Determine the (x, y) coordinate at the center of the cell enclosing the given text.  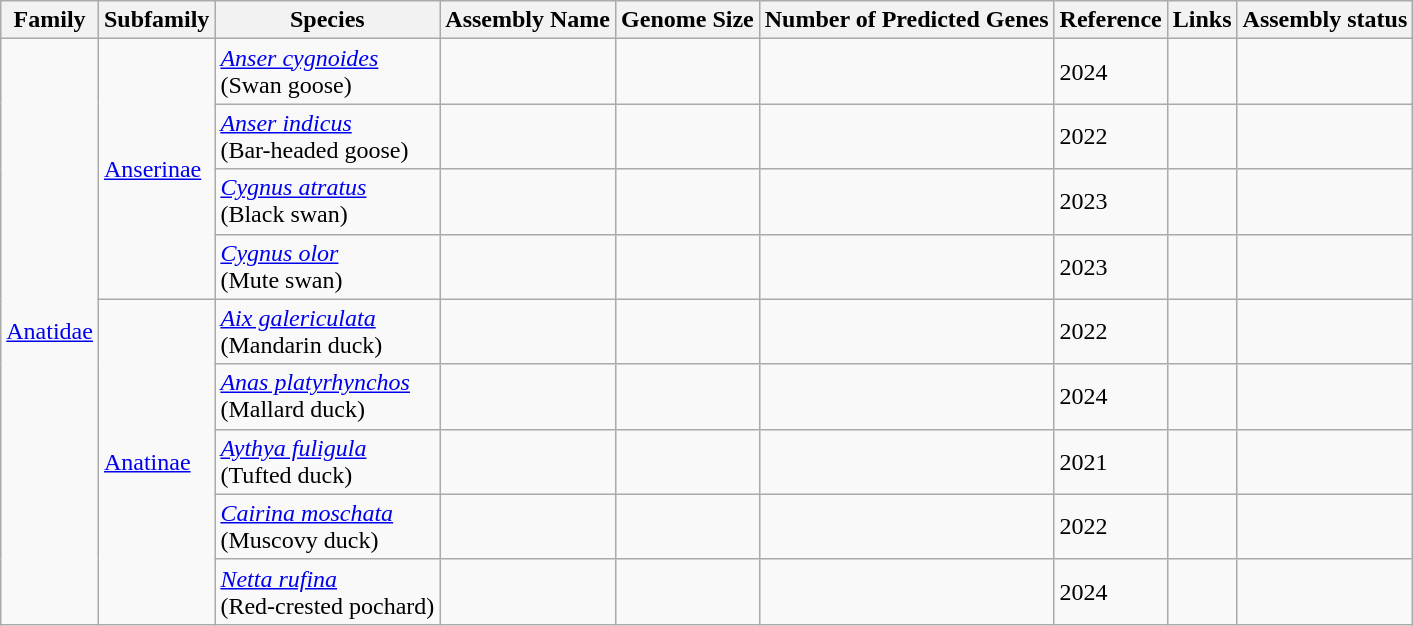
Assembly Name (528, 20)
Anser cygnoides(Swan goose) (328, 72)
Anatidae (50, 332)
Anas platyrhynchos(Mallard duck) (328, 396)
Netta rufina(Red-crested pochard) (328, 592)
Cairina moschata(Muscovy duck) (328, 526)
2021 (1110, 462)
Aythya fuligula(Tufted duck) (328, 462)
Species (328, 20)
Links (1202, 20)
Anatinae (156, 462)
Cygnus atratus(Black swan) (328, 202)
Anserinae (156, 169)
Assembly status (1325, 20)
Reference (1110, 20)
Subfamily (156, 20)
Aix galericulata(Mandarin duck) (328, 332)
Cygnus olor(Mute swan) (328, 266)
Family (50, 20)
Anser indicus(Bar-headed goose) (328, 136)
Genome Size (688, 20)
Number of Predicted Genes (906, 20)
